Extract the (X, Y) coordinate from the center of the cell holding the provided text.  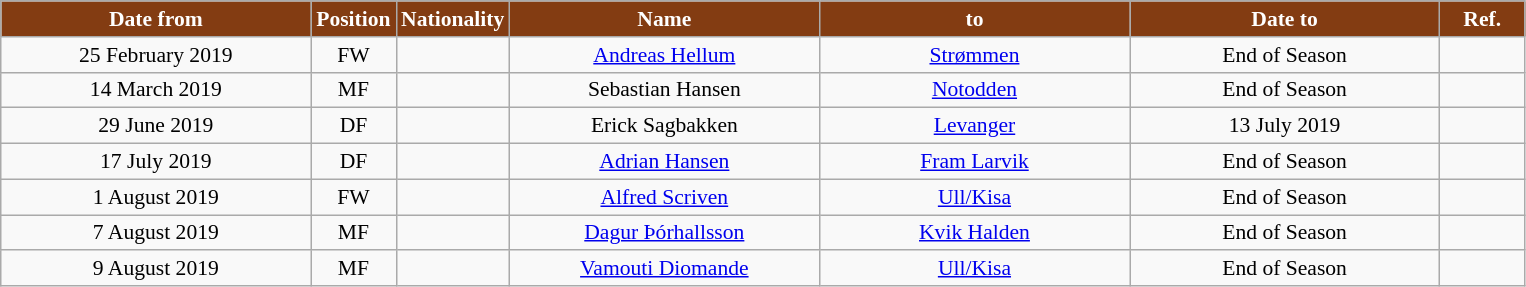
Ref. (1482, 19)
Alfred Scriven (664, 197)
Nationality (452, 19)
Adrian Hansen (664, 162)
13 July 2019 (1285, 126)
Date to (1285, 19)
Sebastian Hansen (664, 90)
Levanger (974, 126)
Kvik Halden (974, 233)
7 August 2019 (156, 233)
Name (664, 19)
Date from (156, 19)
1 August 2019 (156, 197)
14 March 2019 (156, 90)
Erick Sagbakken (664, 126)
25 February 2019 (156, 55)
to (974, 19)
Andreas Hellum (664, 55)
Vamouti Diomande (664, 269)
Strømmen (974, 55)
Fram Larvik (974, 162)
17 July 2019 (156, 162)
Notodden (974, 90)
29 June 2019 (156, 126)
Position (354, 19)
9 August 2019 (156, 269)
Dagur Þórhallsson (664, 233)
